Capture the cell that displays the provided text and extract its (x, y) central coordinate. 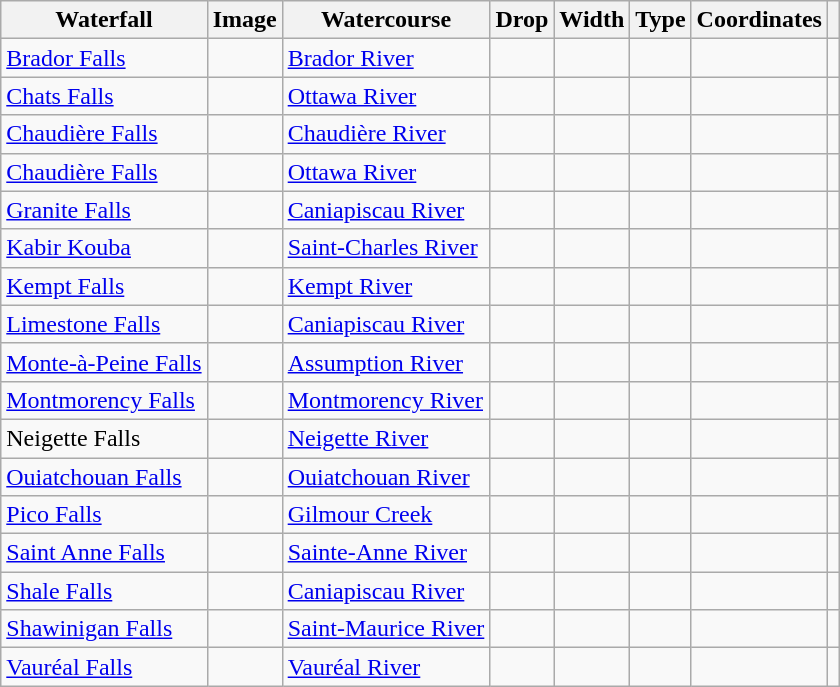
Waterfall (104, 20)
Brador Falls (104, 58)
Assumption River (386, 362)
Neigette Falls (104, 438)
Montmorency Falls (104, 400)
Monte-à-Peine Falls (104, 362)
Chaudière River (386, 134)
Shale Falls (104, 591)
Montmorency River (386, 400)
Vauréal River (386, 667)
Pico Falls (104, 515)
Saint-Maurice River (386, 629)
Shawinigan Falls (104, 629)
Kempt Falls (104, 286)
Granite Falls (104, 210)
Kabir Kouba (104, 248)
Type (660, 20)
Watercourse (386, 20)
Brador River (386, 58)
Coordinates (759, 20)
Width (592, 20)
Sainte-Anne River (386, 553)
Limestone Falls (104, 324)
Neigette River (386, 438)
Gilmour Creek (386, 515)
Ouiatchouan River (386, 477)
Chats Falls (104, 96)
Vauréal Falls (104, 667)
Saint Anne Falls (104, 553)
Drop (522, 20)
Saint-Charles River (386, 248)
Ouiatchouan Falls (104, 477)
Kempt River (386, 286)
Image (244, 20)
